Determine the (x, y) coordinate at the center of the cell enclosing the given text.  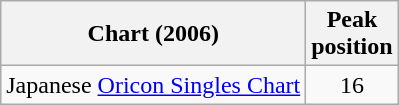
Japanese Oricon Singles Chart (154, 85)
Peakposition (352, 34)
Chart (2006) (154, 34)
16 (352, 85)
